Output the (x, y) coordinate of the center of the cell containing the given text.  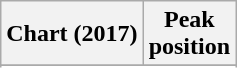
Peak position (189, 34)
Chart (2017) (72, 34)
